Pinpoint the cell where the given text exists, returning its (x, y) midpoint coordinate. 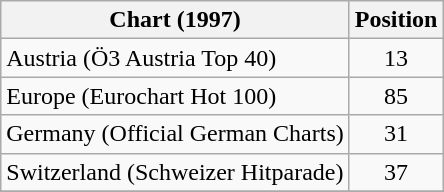
13 (396, 58)
Germany (Official German Charts) (175, 134)
Europe (Eurochart Hot 100) (175, 96)
Position (396, 20)
85 (396, 96)
31 (396, 134)
Chart (1997) (175, 20)
Austria (Ö3 Austria Top 40) (175, 58)
Switzerland (Schweizer Hitparade) (175, 172)
37 (396, 172)
